Locate the cell with the specified text and output its [x, y] center coordinate. 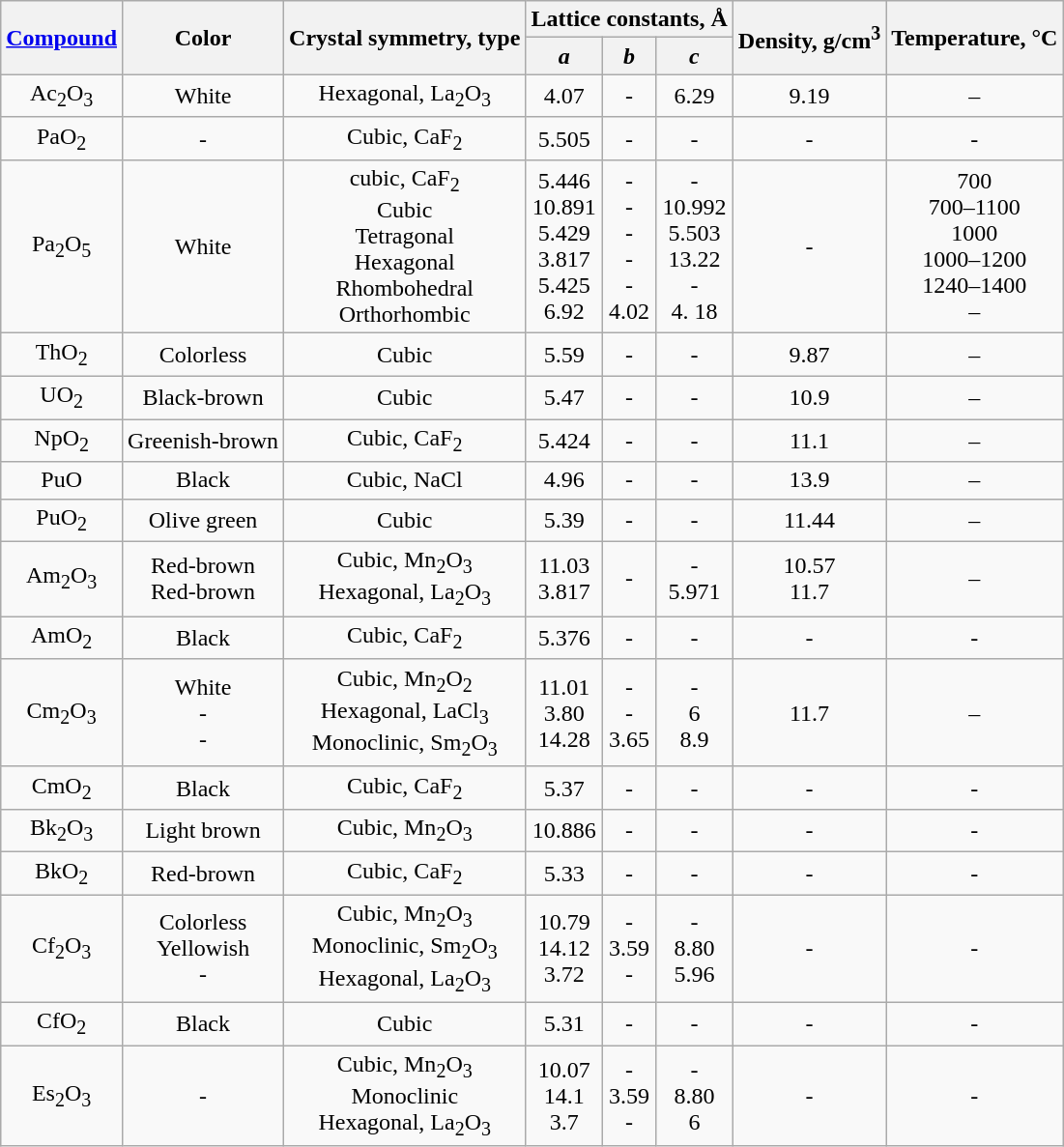
White - - [203, 713]
5.37 [564, 788]
9.19 [809, 96]
Olive green [203, 520]
Colorless [203, 355]
- - 3.65 [630, 713]
cubic, CaF2 Cubic Tetragonal Hexagonal Rhombohedral Orthorhombic [405, 247]
11.03 3.817 [564, 579]
- 8.80 5.96 [695, 949]
CmO2 [62, 788]
c [695, 56]
Cubic, Mn2O2 Hexagonal, LaCl3 Monoclinic, Sm2O3 [405, 713]
5.31 [564, 1023]
5.376 [564, 638]
Bk2O3 [62, 831]
NpO2 [62, 441]
10.886 [564, 831]
9.87 [809, 355]
UO2 [62, 397]
5.424 [564, 441]
Greenish-brown [203, 441]
11.44 [809, 520]
Lattice constants, Å [629, 19]
13.9 [809, 480]
11.7 [809, 713]
Cubic, Mn2O3 [405, 831]
Compound [62, 38]
10.57 11.7 [809, 579]
Colorless Yellowish - [203, 949]
Cubic, Mn2O3 Hexagonal, La2O3 [405, 579]
Cubic, NaCl [405, 480]
10.79 14.12 3.72 [564, 949]
Red-brown [203, 874]
ThO2 [62, 355]
10.9 [809, 397]
5.47 [564, 397]
Red-brown Red-brown [203, 579]
11.1 [809, 441]
6.29 [695, 96]
Am2O3 [62, 579]
Es2O3 [62, 1096]
Hexagonal, La2O3 [405, 96]
Crystal symmetry, type [405, 38]
700 700–1100 1000 1000–1200 1240–1400 – [974, 247]
Cf2O3 [62, 949]
a [564, 56]
Density, g/cm3 [809, 38]
- 8.80 6 [695, 1096]
5.33 [564, 874]
PuO [62, 480]
Pa2O5 [62, 247]
PaO2 [62, 138]
- 6 8.9 [695, 713]
Color [203, 38]
4.07 [564, 96]
- 10.992 5.503 13.22 - 4. 18 [695, 247]
5.505 [564, 138]
AmO2 [62, 638]
b [630, 56]
Ac2O3 [62, 96]
Cm2O3 [62, 713]
CfO2 [62, 1023]
Black-brown [203, 397]
- 5.971 [695, 579]
Cubic, Mn2O3 Monoclinic Hexagonal, La2O3 [405, 1096]
5.39 [564, 520]
- - - - - 4.02 [630, 247]
PuO2 [62, 520]
BkO2 [62, 874]
4.96 [564, 480]
10.07 14.1 3.7 [564, 1096]
Temperature, °C [974, 38]
5.446 10.891 5.429 3.817 5.425 6.92 [564, 247]
5.59 [564, 355]
Light brown [203, 831]
11.01 3.80 14.28 [564, 713]
Cubic, Mn2O3 Monoclinic, Sm2O3 Hexagonal, La2O3 [405, 949]
